Return [x, y] of the center of cell containing provided text 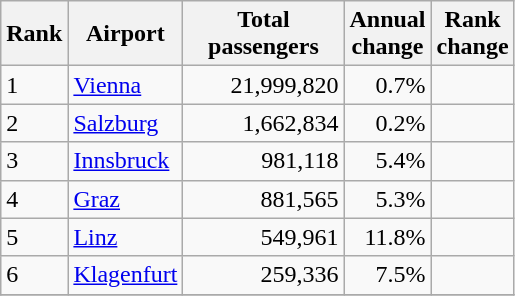
981,118 [264, 161]
Linz [126, 237]
7.5% [388, 275]
5.3% [388, 199]
5.4% [388, 161]
Airport [126, 34]
Salzburg [126, 123]
11.8% [388, 237]
Graz [126, 199]
549,961 [264, 237]
Innsbruck [126, 161]
881,565 [264, 199]
21,999,820 [264, 85]
Rank [34, 34]
2 [34, 123]
Klagenfurt [126, 275]
259,336 [264, 275]
5 [34, 237]
1 [34, 85]
6 [34, 275]
0.7% [388, 85]
Rankchange [472, 34]
Annualchange [388, 34]
Totalpassengers [264, 34]
0.2% [388, 123]
1,662,834 [264, 123]
3 [34, 161]
4 [34, 199]
Vienna [126, 85]
